Capture the cell that displays the provided text and extract its [x, y] central coordinate. 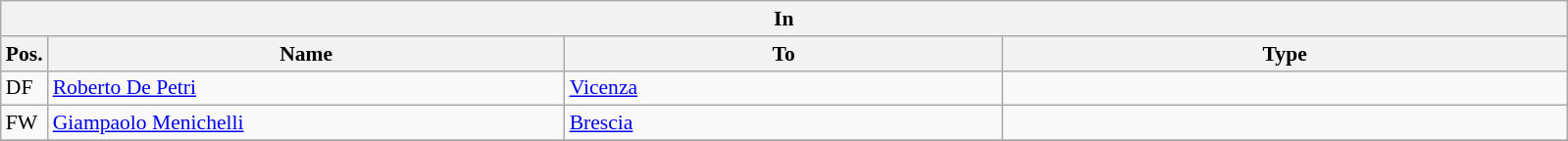
To [784, 54]
Name [306, 54]
Giampaolo Menichelli [306, 123]
Pos. [25, 54]
Roberto De Petri [306, 88]
DF [25, 88]
Brescia [784, 123]
Type [1285, 54]
In [784, 19]
Vicenza [784, 88]
FW [25, 123]
